Search for the cell housing the specified text and yield its (X, Y) center coordinate. 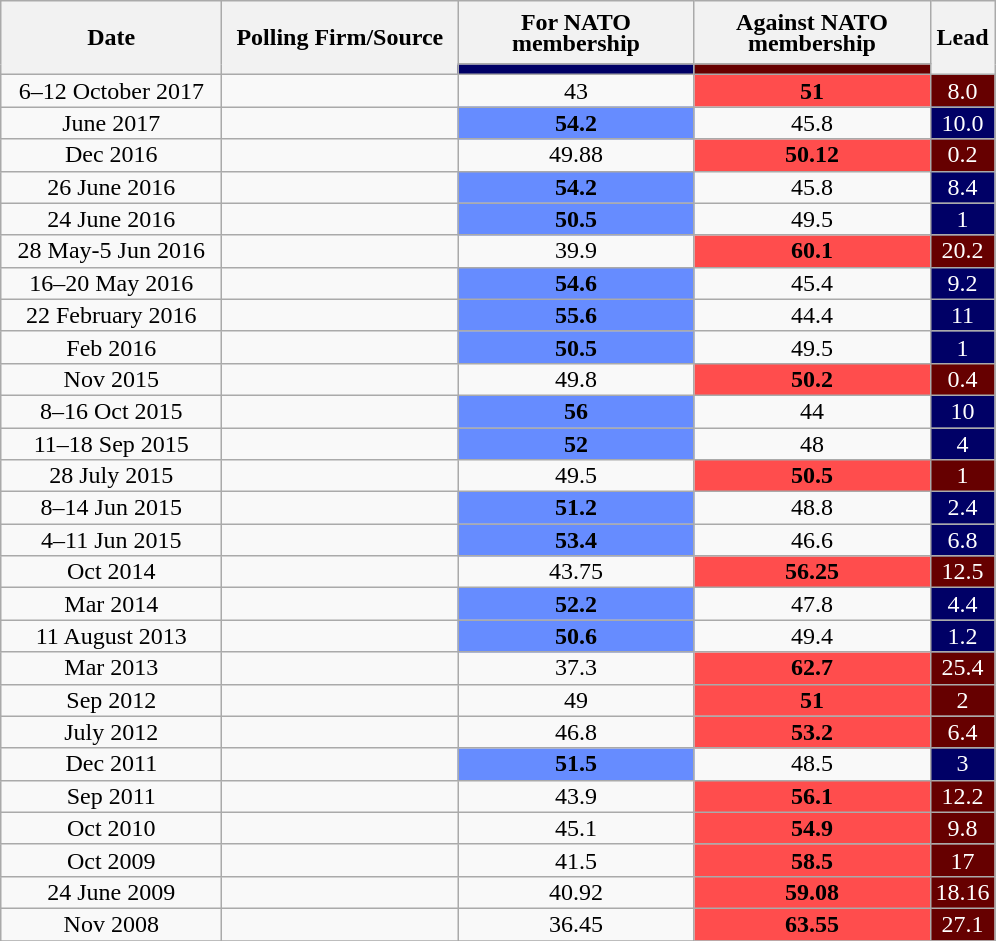
49.88 (576, 155)
Mar 2014 (112, 604)
Nov 2015 (112, 379)
50.12 (812, 155)
9.2 (962, 283)
8.0 (962, 91)
20.2 (962, 251)
52 (576, 444)
11 August 2013 (112, 636)
53.2 (812, 732)
10.0 (962, 123)
28 May-5 Jun 2016 (112, 251)
12.2 (962, 796)
July 2012 (112, 732)
28 July 2015 (112, 476)
4.4 (962, 604)
40.92 (576, 892)
49 (576, 700)
55.6 (576, 315)
Oct 2009 (112, 860)
37.3 (576, 668)
22 February 2016 (112, 315)
48.8 (812, 508)
8–14 Jun 2015 (112, 508)
Date (112, 38)
Polling Firm/Source (340, 38)
50.2 (812, 379)
Mar 2013 (112, 668)
0.2 (962, 155)
63.55 (812, 924)
27.1 (962, 924)
17 (962, 860)
2.4 (962, 508)
6.8 (962, 540)
51.2 (576, 508)
8–16 Oct 2015 (112, 411)
59.08 (812, 892)
60.1 (812, 251)
12.5 (962, 572)
49.4 (812, 636)
52.2 (576, 604)
44 (812, 411)
10 (962, 411)
6–12 October 2017 (112, 91)
11 (962, 315)
46.6 (812, 540)
Sep 2012 (112, 700)
56.25 (812, 572)
Feb 2016 (112, 347)
41.5 (576, 860)
6.4 (962, 732)
2 (962, 700)
Sep 2011 (112, 796)
51.5 (576, 764)
62.7 (812, 668)
56.1 (812, 796)
47.8 (812, 604)
43.9 (576, 796)
3 (962, 764)
54.6 (576, 283)
1.2 (962, 636)
Nov 2008 (112, 924)
8.4 (962, 187)
58.5 (812, 860)
Dec 2011 (112, 764)
16–20 May 2016 (112, 283)
9.8 (962, 828)
26 June 2016 (112, 187)
54.9 (812, 828)
Lead (962, 38)
4–11 Jun 2015 (112, 540)
18.16 (962, 892)
24 June 2016 (112, 219)
49.8 (576, 379)
44.4 (812, 315)
0.4 (962, 379)
50.6 (576, 636)
11–18 Sep 2015 (112, 444)
For NATO membership (576, 32)
June 2017 (112, 123)
43.75 (576, 572)
36.45 (576, 924)
45.4 (812, 283)
53.4 (576, 540)
Dec 2016 (112, 155)
46.8 (576, 732)
4 (962, 444)
Against NATO membership (812, 32)
56 (576, 411)
48.5 (812, 764)
25.4 (962, 668)
43 (576, 91)
45.1 (576, 828)
24 June 2009 (112, 892)
Oct 2010 (112, 828)
39.9 (576, 251)
Oct 2014 (112, 572)
48 (812, 444)
